For the text-containing cell, return its midpoint in [X, Y] coordinate format. 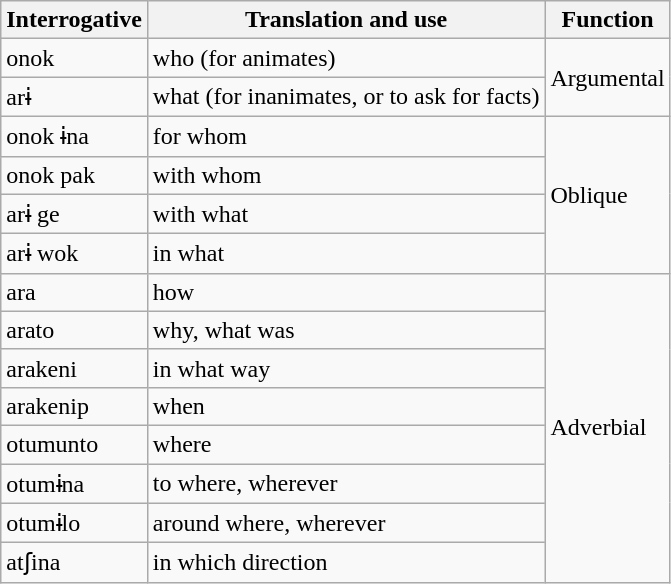
onok pak [74, 175]
otumɨlo [74, 523]
arato [74, 330]
ara [74, 292]
what (for inanimates, or to ask for facts) [346, 97]
Oblique [608, 194]
otumɨna [74, 484]
arɨ wok [74, 254]
for whom [346, 136]
when [346, 406]
why, what was [346, 330]
arɨ ge [74, 214]
with whom [346, 175]
around where, wherever [346, 523]
onok [74, 58]
Interrogative [74, 20]
Argumental [608, 78]
who (for animates) [346, 58]
where [346, 444]
Function [608, 20]
atʃina [74, 563]
Adverbial [608, 428]
how [346, 292]
arɨ [74, 97]
otumunto [74, 444]
Translation and use [346, 20]
to where, wherever [346, 484]
in which direction [346, 563]
arakenip [74, 406]
in what [346, 254]
in what way [346, 368]
with what [346, 214]
onok ɨna [74, 136]
arakeni [74, 368]
